From the cell containing the given text, extract its center point as [X, Y] coordinate. 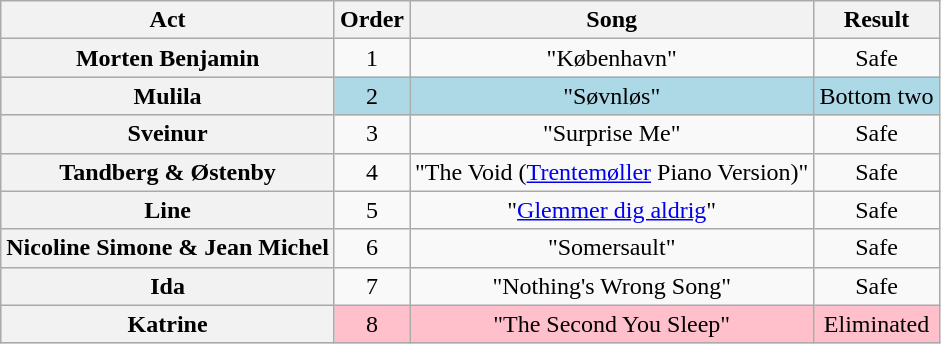
Ida [168, 286]
"Søvnløs" [612, 96]
"Nothing's Wrong Song" [612, 286]
"Glemmer dig aldrig" [612, 210]
"Somersault" [612, 248]
Katrine [168, 324]
Mulila [168, 96]
Order [372, 20]
4 [372, 172]
7 [372, 286]
"København" [612, 58]
Song [612, 20]
Bottom two [876, 96]
"The Void (Trentemøller Piano Version)" [612, 172]
Tandberg & Østenby [168, 172]
5 [372, 210]
Line [168, 210]
"The Second You Sleep" [612, 324]
6 [372, 248]
Sveinur [168, 134]
"Surprise Me" [612, 134]
Act [168, 20]
Nicoline Simone & Jean Michel [168, 248]
3 [372, 134]
8 [372, 324]
1 [372, 58]
Eliminated [876, 324]
Result [876, 20]
2 [372, 96]
Morten Benjamin [168, 58]
